From the cell containing the given text, extract its center point as [x, y] coordinate. 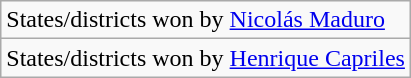
States/districts won by Nicolás Maduro [206, 20]
States/districts won by Henrique Capriles [206, 58]
